Identify which cell holds the provided text, then report its [X, Y] central coordinate. 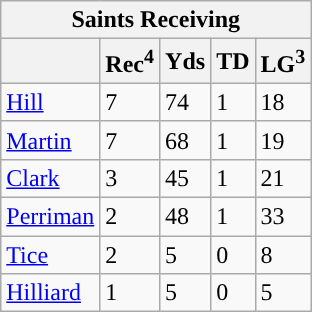
19 [283, 140]
Saints Receiving [156, 20]
8 [283, 255]
LG3 [283, 62]
Hilliard [50, 293]
33 [283, 217]
Martin [50, 140]
Tice [50, 255]
21 [283, 178]
Yds [186, 62]
18 [283, 102]
TD [233, 62]
Rec4 [130, 62]
48 [186, 217]
Hill [50, 102]
68 [186, 140]
45 [186, 178]
Perriman [50, 217]
3 [130, 178]
Clark [50, 178]
74 [186, 102]
